Return [X, Y] of the center of cell containing provided text 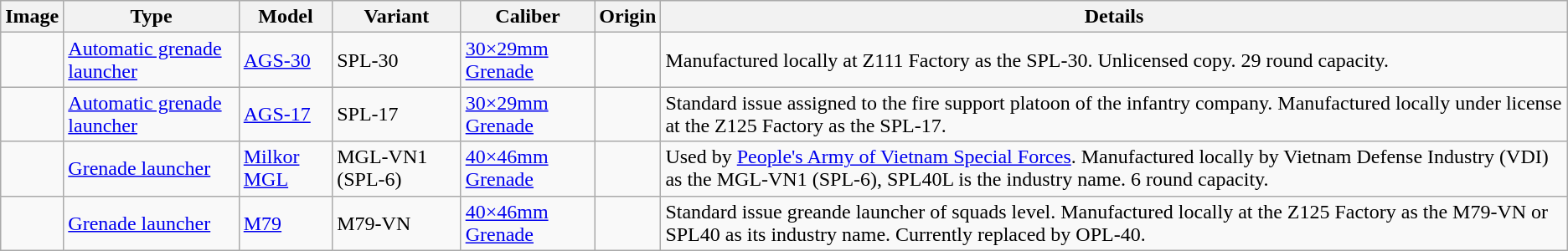
Variant [397, 17]
Image [32, 17]
Milkor MGL [285, 169]
Manufactured locally at Z111 Factory as the SPL-30. Unlicensed copy. 29 round capacity. [1114, 60]
SPL-30 [397, 60]
AGS-17 [285, 114]
AGS-30 [285, 60]
M79 [285, 223]
Type [151, 17]
SPL-17 [397, 114]
Model [285, 17]
Details [1114, 17]
Origin [628, 17]
Caliber [528, 17]
Standard issue assigned to the fire support platoon of the infantry company. Manufactured locally under license at the Z125 Factory as the SPL-17. [1114, 114]
M79-VN [397, 223]
MGL-VN1 (SPL-6) [397, 169]
